Identify which cell holds the provided text, then report its (x, y) central coordinate. 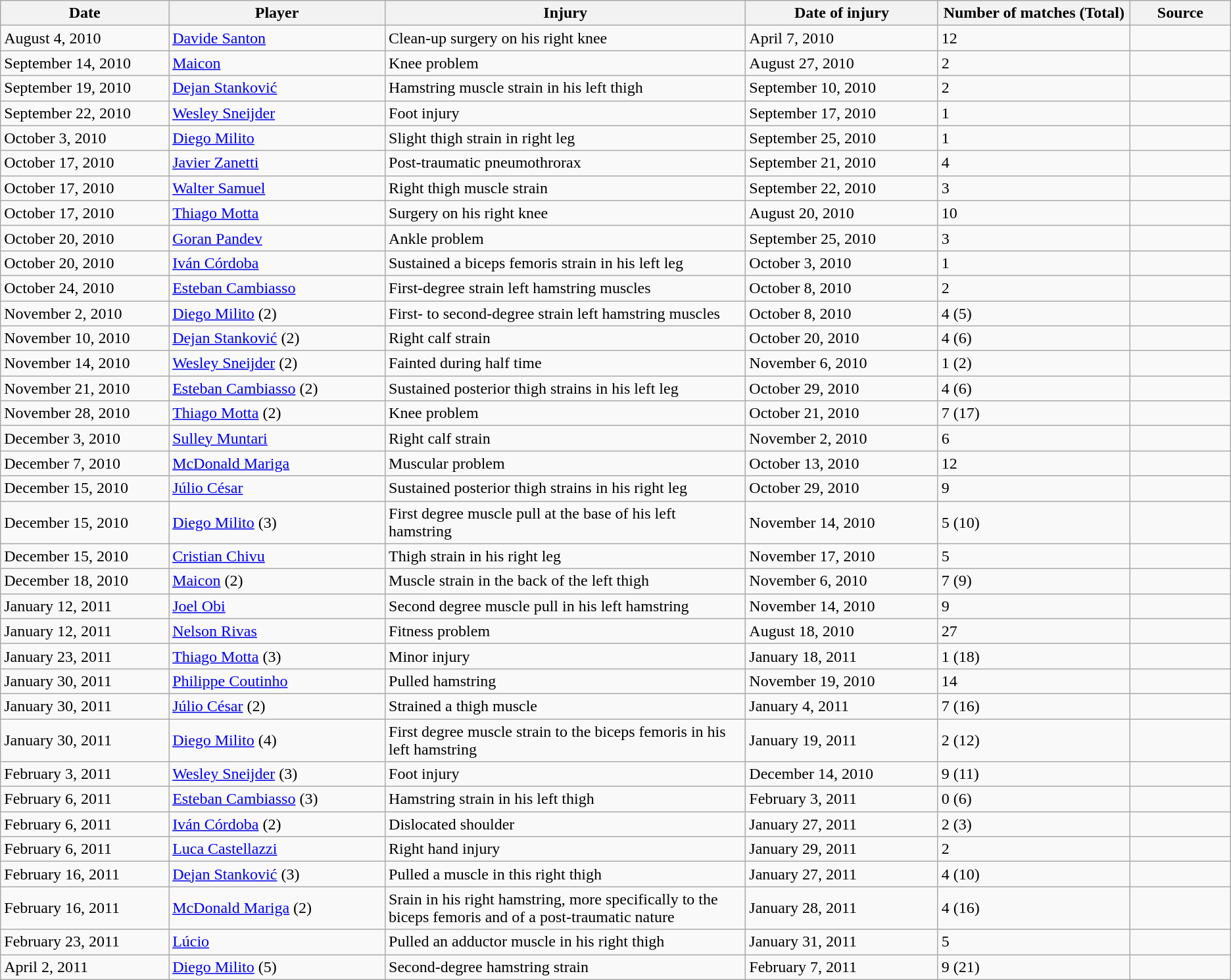
January 29, 2011 (842, 849)
February 7, 2011 (842, 967)
November 28, 2010 (85, 413)
Goran Pandev (278, 238)
November 10, 2010 (85, 338)
Dejan Stanković (3) (278, 874)
January 4, 2011 (842, 706)
7 (17) (1034, 413)
First- to second-degree strain left hamstring muscles (566, 314)
Javier Zanetti (278, 163)
First degree muscle pull at the base of his left hamstring (566, 522)
Pulled hamstring (566, 681)
14 (1034, 681)
Right hand injury (566, 849)
First-degree strain left hamstring muscles (566, 288)
Wesley Sneijder (3) (278, 774)
1 (2) (1034, 363)
Diego Milito (278, 138)
Davide Santon (278, 38)
January 18, 2011 (842, 656)
4 (5) (1034, 314)
9 (21) (1034, 967)
September 14, 2010 (85, 63)
Dejan Stanković (2) (278, 338)
Maicon (2) (278, 581)
Second degree muscle pull in his left hamstring (566, 606)
Iván Córdoba (2) (278, 824)
Hamstring muscle strain in his left thigh (566, 88)
6 (1034, 438)
Pulled a muscle in this right thigh (566, 874)
McDonald Mariga (278, 463)
September 17, 2010 (842, 113)
Srain in his right hamstring, more specifically to the biceps femoris and of a post-traumatic nature (566, 908)
Philippe Coutinho (278, 681)
January 28, 2011 (842, 908)
Clean-up surgery on his right knee (566, 38)
Thiago Motta (3) (278, 656)
Diego Milito (2) (278, 314)
October 13, 2010 (842, 463)
January 23, 2011 (85, 656)
Ankle problem (566, 238)
Nelson Rivas (278, 631)
Hamstring strain in his left thigh (566, 799)
Sustained posterior thigh strains in his left leg (566, 388)
October 21, 2010 (842, 413)
Cristian Chivu (278, 556)
Muscle strain in the back of the left thigh (566, 581)
September 21, 2010 (842, 163)
Dejan Stanković (278, 88)
4 (1034, 163)
Thigh strain in his right leg (566, 556)
Source (1181, 13)
August 18, 2010 (842, 631)
7 (9) (1034, 581)
Walter Samuel (278, 188)
Esteban Cambiasso (278, 288)
December 14, 2010 (842, 774)
Muscular problem (566, 463)
August 27, 2010 (842, 63)
27 (1034, 631)
Surgery on his right knee (566, 213)
February 23, 2011 (85, 942)
Esteban Cambiasso (2) (278, 388)
November 21, 2010 (85, 388)
First degree muscle strain to the biceps femoris in his left hamstring (566, 740)
Júlio César (2) (278, 706)
Diego Milito (4) (278, 740)
Strained a thigh muscle (566, 706)
April 2, 2011 (85, 967)
5 (10) (1034, 522)
4 (16) (1034, 908)
Diego Milito (5) (278, 967)
October 24, 2010 (85, 288)
August 20, 2010 (842, 213)
Sulley Muntari (278, 438)
9 (11) (1034, 774)
April 7, 2010 (842, 38)
Right thigh muscle strain (566, 188)
Date (85, 13)
1 (18) (1034, 656)
2 (12) (1034, 740)
Joel Obi (278, 606)
September 19, 2010 (85, 88)
Sustained posterior thigh strains in his right leg (566, 488)
Pulled an adductor muscle in his right thigh (566, 942)
Dislocated shoulder (566, 824)
McDonald Mariga (2) (278, 908)
Júlio César (278, 488)
Esteban Cambiasso (3) (278, 799)
Diego Milito (3) (278, 522)
Second-degree hamstring strain (566, 967)
Minor injury (566, 656)
Player (278, 13)
January 19, 2011 (842, 740)
Thiago Motta (278, 213)
November 19, 2010 (842, 681)
September 10, 2010 (842, 88)
January 31, 2011 (842, 942)
10 (1034, 213)
August 4, 2010 (85, 38)
Wesley Sneijder (278, 113)
Thiago Motta (2) (278, 413)
0 (6) (1034, 799)
Wesley Sneijder (2) (278, 363)
Luca Castellazzi (278, 849)
December 3, 2010 (85, 438)
Lúcio (278, 942)
Slight thigh strain in right leg (566, 138)
Injury (566, 13)
December 18, 2010 (85, 581)
7 (16) (1034, 706)
2 (3) (1034, 824)
4 (10) (1034, 874)
Iván Córdoba (278, 263)
Maicon (278, 63)
November 17, 2010 (842, 556)
Fainted during half time (566, 363)
Date of injury (842, 13)
December 7, 2010 (85, 463)
Number of matches (Total) (1034, 13)
Sustained a biceps femoris strain in his left leg (566, 263)
Fitness problem (566, 631)
Post-traumatic pneumothrorax (566, 163)
